Detect which cell encompasses the target text, then output its [X, Y] center coordinate. 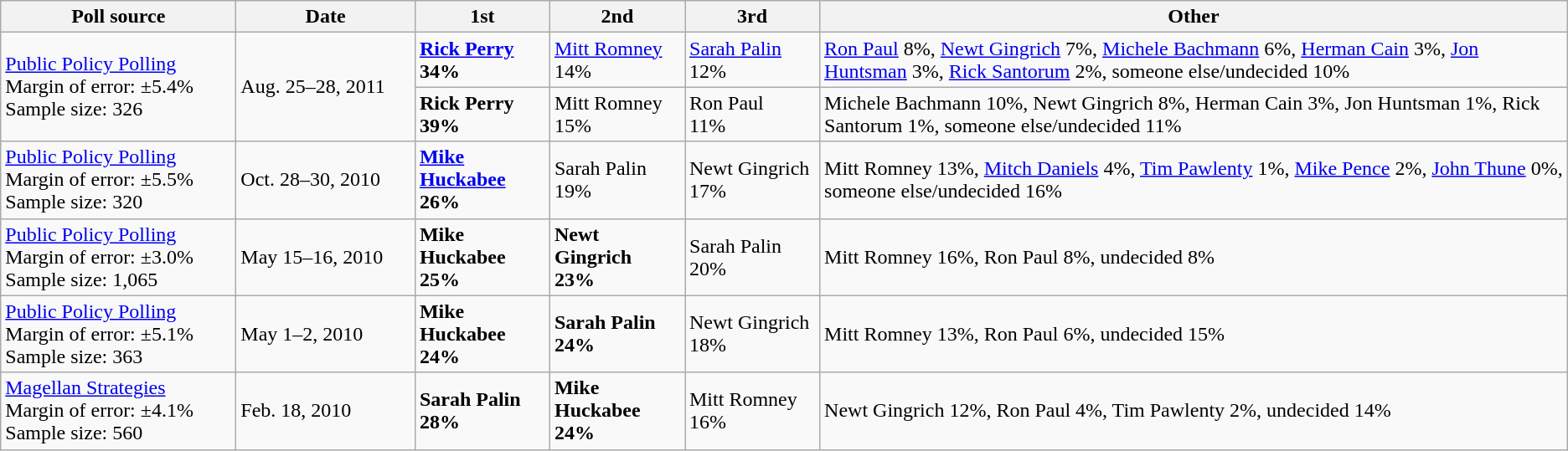
3rd [752, 17]
Rick Perry34% [482, 60]
Mike Huckabee25% [482, 257]
Ron Paul11% [752, 114]
Sarah Palin24% [616, 334]
Oct. 28–30, 2010 [326, 180]
Poll source [119, 17]
Mitt Romney15% [616, 114]
Mitt Romney16% [752, 411]
Sarah Palin19% [616, 180]
Michele Bachmann 10%, Newt Gingrich 8%, Herman Cain 3%, Jon Huntsman 1%, Rick Santorum 1%, someone else/undecided 11% [1194, 114]
Public Policy PollingMargin of error: ±5.4% Sample size: 326 [119, 87]
Mitt Romney 13%, Ron Paul 6%, undecided 15% [1194, 334]
Date [326, 17]
Mitt Romney14% [616, 60]
Ron Paul 8%, Newt Gingrich 7%, Michele Bachmann 6%, Herman Cain 3%, Jon Huntsman 3%, Rick Santorum 2%, someone else/undecided 10% [1194, 60]
Sarah Palin12% [752, 60]
Mitt Romney 13%, Mitch Daniels 4%, Tim Pawlenty 1%, Mike Pence 2%, John Thune 0%, someone else/undecided 16% [1194, 180]
May 15–16, 2010 [326, 257]
Aug. 25–28, 2011 [326, 87]
May 1–2, 2010 [326, 334]
Rick Perry39% [482, 114]
1st [482, 17]
Newt Gingrich23% [616, 257]
Mitt Romney 16%, Ron Paul 8%, undecided 8% [1194, 257]
Newt Gingrich 12%, Ron Paul 4%, Tim Pawlenty 2%, undecided 14% [1194, 411]
Mike Huckabee26% [482, 180]
Newt Gingrich17% [752, 180]
Feb. 18, 2010 [326, 411]
Public Policy PollingMargin of error: ±5.1% Sample size: 363 [119, 334]
Public Policy PollingMargin of error: ±3.0% Sample size: 1,065 [119, 257]
Other [1194, 17]
Sarah Palin28% [482, 411]
2nd [616, 17]
Magellan StrategiesMargin of error: ±4.1% Sample size: 560 [119, 411]
Public Policy PollingMargin of error: ±5.5% Sample size: 320 [119, 180]
Newt Gingrich18% [752, 334]
Sarah Palin20% [752, 257]
